Return the [X, Y] coordinate for the center point of the cell that contains the specified text.  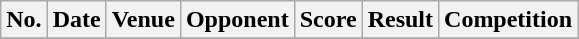
Venue [143, 20]
Opponent [237, 20]
No. [24, 20]
Result [400, 20]
Score [328, 20]
Date [76, 20]
Competition [508, 20]
